Search for the cell housing the specified text and yield its (X, Y) center coordinate. 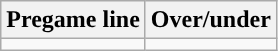
Over/under (210, 20)
Pregame line (74, 20)
